Detect which cell encompasses the target text, then output its (x, y) center coordinate. 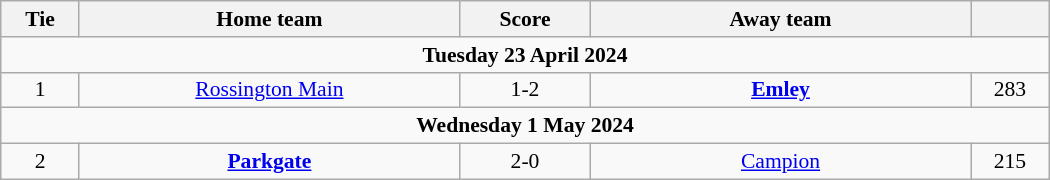
Campion (781, 162)
215 (1010, 162)
2-0 (524, 162)
283 (1010, 90)
1 (40, 90)
Away team (781, 19)
2 (40, 162)
Rossington Main (269, 90)
Parkgate (269, 162)
Emley (781, 90)
Score (524, 19)
Wednesday 1 May 2024 (525, 126)
Home team (269, 19)
Tie (40, 19)
Tuesday 23 April 2024 (525, 55)
1-2 (524, 90)
